Locate the cell with the specified text and output its (X, Y) center coordinate. 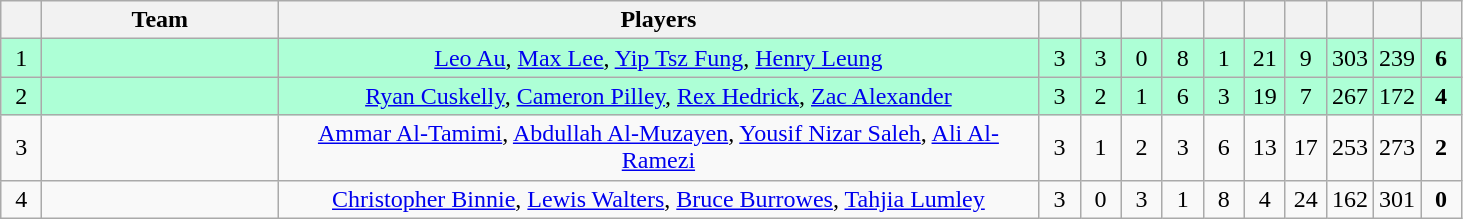
239 (1396, 58)
162 (1350, 199)
24 (1306, 199)
Players (658, 20)
Team (160, 20)
Leo Au, Max Lee, Yip Tsz Fung, Henry Leung (658, 58)
303 (1350, 58)
273 (1396, 148)
Ryan Cuskelly, Cameron Pilley, Rex Hedrick, Zac Alexander (658, 96)
267 (1350, 96)
Christopher Binnie, Lewis Walters, Bruce Burrowes, Tahjia Lumley (658, 199)
301 (1396, 199)
9 (1306, 58)
17 (1306, 148)
253 (1350, 148)
13 (1264, 148)
19 (1264, 96)
21 (1264, 58)
Ammar Al-Tamimi, Abdullah Al-Muzayen, Yousif Nizar Saleh, Ali Al-Ramezi (658, 148)
7 (1306, 96)
172 (1396, 96)
